Output the (x, y) coordinate of the center of the cell containing the given text.  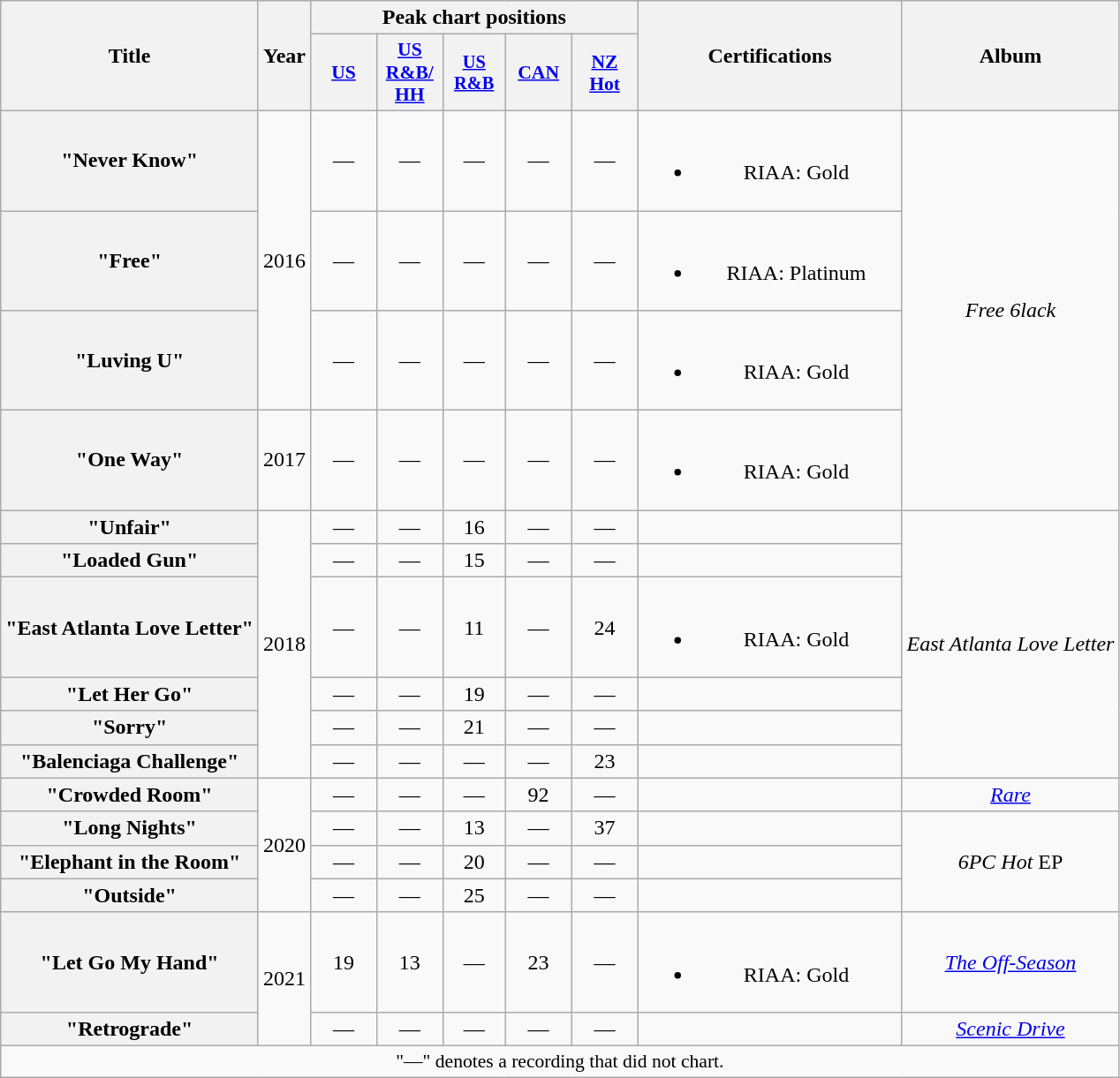
USR&B/HH (410, 72)
Free 6lack (1010, 310)
"Luving U" (130, 360)
92 (539, 795)
"Free" (130, 260)
"East Atlanta Love Letter" (130, 627)
16 (473, 527)
"Long Nights" (130, 828)
US (343, 72)
Certifications (770, 57)
"Elephant in the Room" (130, 862)
37 (604, 828)
"Balenciaga Challenge" (130, 761)
15 (473, 561)
"Let Her Go" (130, 694)
6PC Hot EP (1010, 862)
"Retrograde" (130, 1029)
East Atlanta Love Letter (1010, 645)
"Loaded Gun" (130, 561)
20 (473, 862)
2020 (284, 845)
"One Way" (130, 461)
11 (473, 627)
21 (473, 727)
Album (1010, 57)
"Unfair" (130, 527)
USR&B (473, 72)
"—" denotes a recording that did not chart. (560, 1061)
"Sorry" (130, 727)
"Outside" (130, 895)
"Let Go My Hand" (130, 962)
"Crowded Room" (130, 795)
CAN (539, 72)
NZHot (604, 72)
2021 (284, 978)
Rare (1010, 795)
"Never Know" (130, 161)
2017 (284, 461)
25 (473, 895)
Peak chart positions (473, 18)
RIAA: Platinum (770, 260)
The Off-Season (1010, 962)
24 (604, 627)
2016 (284, 260)
2018 (284, 645)
Scenic Drive (1010, 1029)
Title (130, 57)
Year (284, 57)
